Output the (x, y) coordinate of the center of the cell containing the given text.  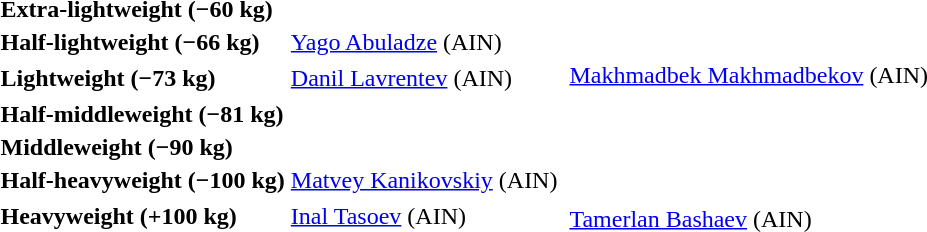
Matvey Kanikovskiy (AIN) (424, 180)
Yago Abuladze (AIN) (424, 42)
Danil Lavrentev (AIN) (424, 78)
